For the text-containing cell, return its midpoint in [x, y] coordinate format. 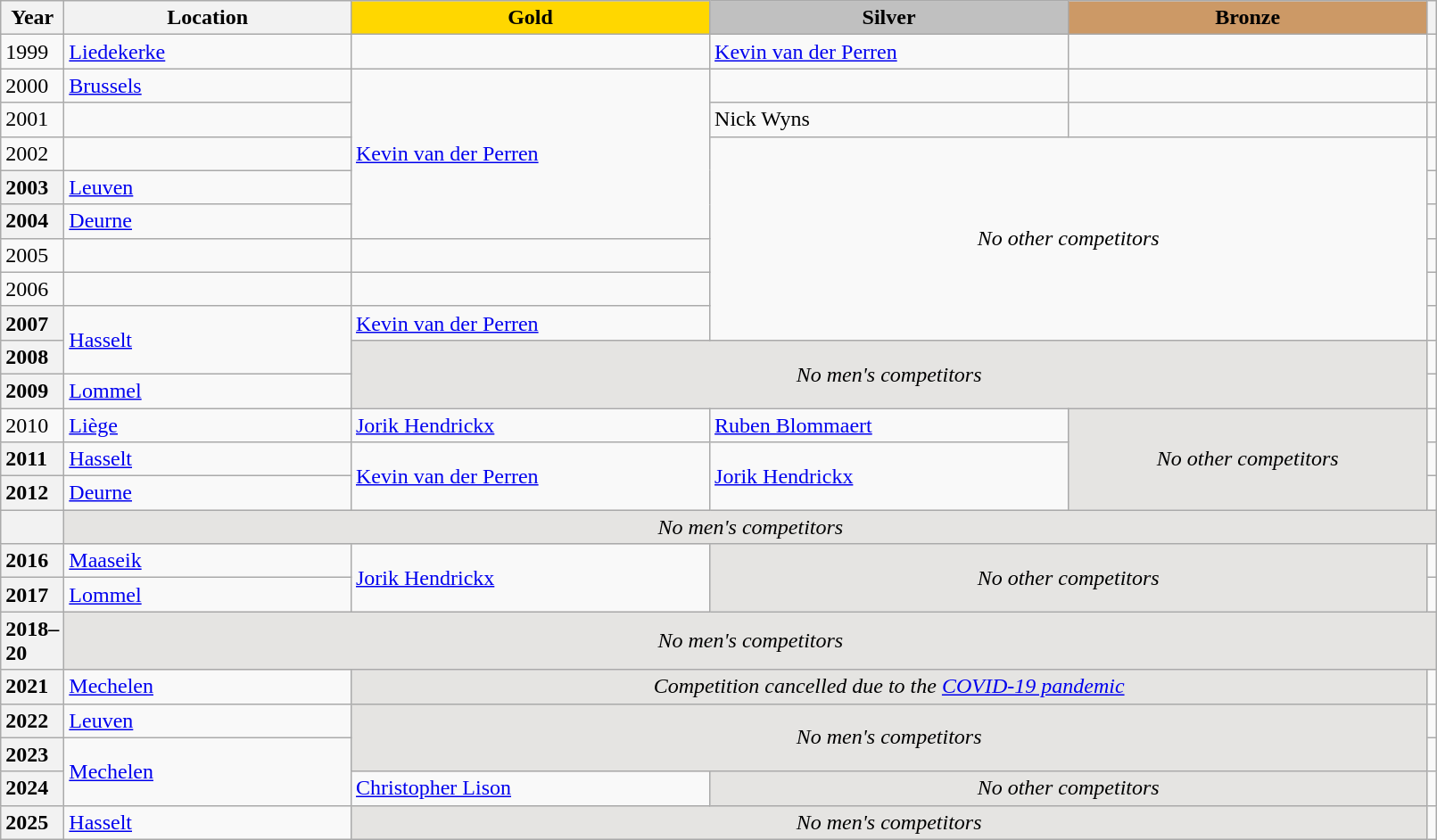
2025 [32, 822]
2009 [32, 391]
Liège [208, 425]
2004 [32, 221]
2005 [32, 255]
2002 [32, 153]
Maaseik [208, 561]
2012 [32, 493]
2008 [32, 357]
2018–20 [32, 640]
Location [208, 18]
2011 [32, 459]
Christopher Lison [530, 788]
2016 [32, 561]
2024 [32, 788]
2001 [32, 119]
Brussels [208, 86]
Year [32, 18]
2003 [32, 187]
2023 [32, 754]
Silver [889, 18]
2021 [32, 687]
Nick Wyns [889, 119]
Liedekerke [208, 52]
Gold [530, 18]
2017 [32, 595]
Ruben Blommaert [889, 425]
2010 [32, 425]
2006 [32, 289]
2000 [32, 86]
2007 [32, 323]
1999 [32, 52]
2022 [32, 721]
Competition cancelled due to the COVID-19 pandemic [888, 687]
Bronze [1248, 18]
